Return (X, Y) of the center of cell containing provided text 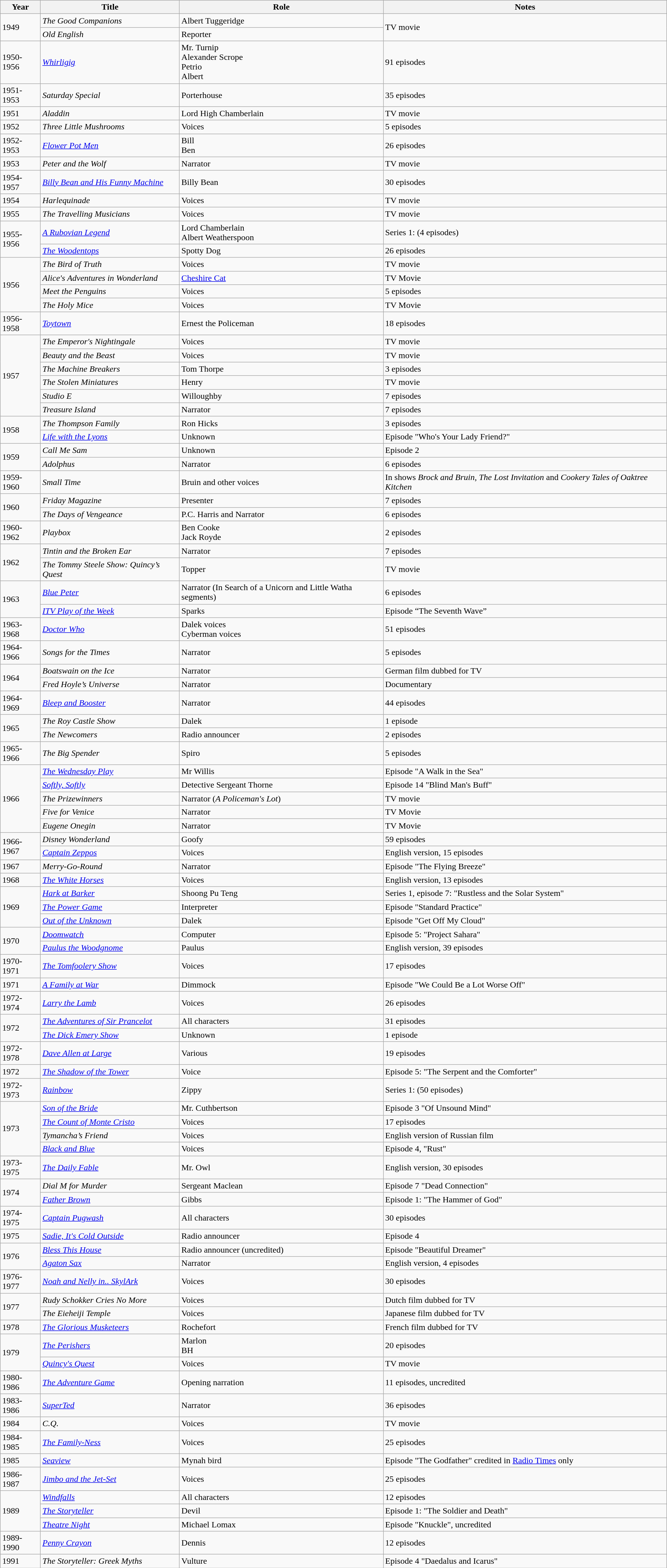
English version, 39 episodes (525, 948)
Doomwatch (110, 934)
Blue Peter (110, 592)
1967 (21, 866)
Lord High Chamberlain (281, 113)
German film dubbed for TV (525, 671)
Larry the Lamb (110, 1003)
Five for Venice (110, 812)
1984-1985 (21, 1442)
The Tommy Steele Show: Quincy’s Quest (110, 569)
The Storyteller (110, 1511)
The Stolen Miniatures (110, 382)
Billy Bean and His Funny Machine (110, 182)
The Family-Ness (110, 1442)
Penny Crayon (110, 1543)
1954 (21, 200)
Episode 7 "Dead Connection" (525, 1186)
Porterhouse (281, 95)
1979 (21, 1352)
The Perishers (110, 1346)
Beauty and the Beast (110, 355)
BillBen (281, 145)
Episode "A Walk in the Sea" (525, 772)
The Holy Mice (110, 305)
SuperTed (110, 1405)
1949 (21, 27)
91 episodes (525, 62)
Windfalls (110, 1497)
Cheshire Cat (281, 278)
1950-1956 (21, 62)
Paulus the Woodgnome (110, 948)
Japanese film dubbed for TV (525, 1314)
Captain Zeppos (110, 853)
1977 (21, 1307)
C.Q. (110, 1424)
Sergeant Maclean (281, 1186)
Series 1, episode 7: "Rustless and the Solar System" (525, 893)
1974-1975 (21, 1217)
Episode "Get Off My Cloud" (525, 920)
The Eieheiji Temple (110, 1314)
Zippy (281, 1090)
Lord ChamberlainAlbert Weatherspoon (281, 232)
Gibbs (281, 1199)
Saturday Special (110, 95)
Mr Willis (281, 772)
Albert Tuggeridge (281, 21)
36 episodes (525, 1405)
1959-1960 (21, 483)
1953 (21, 164)
Mr. Owl (281, 1167)
The Power Game (110, 907)
The Storyteller: Greek Myths (110, 1561)
Meet the Penguins (110, 292)
Documentary (525, 684)
Computer (281, 934)
Eugene Onegin (110, 826)
Harlequinade (110, 200)
Voice (281, 1072)
Three Little Mushrooms (110, 127)
Rainbow (110, 1090)
Reporter (281, 34)
The Bird of Truth (110, 264)
1984 (21, 1424)
Paulus (281, 948)
1968 (21, 880)
Spotty Dog (281, 251)
Softly, Softly (110, 785)
31 episodes (525, 1021)
Radio announcer (uncredited) (281, 1250)
The Emperor's Nightingale (110, 342)
1964-1969 (21, 703)
The Dick Emery Show (110, 1035)
Presenter (281, 501)
Tymancha’s Friend (110, 1135)
1969 (21, 907)
Episode "Beautiful Dreamer" (525, 1250)
Life with the Lyons (110, 437)
The White Horses (110, 880)
Bless This House (110, 1250)
1983-1986 (21, 1405)
The Glorious Musketeers (110, 1327)
Mr. Cuthbertson (281, 1108)
MarlonBH (281, 1346)
Episode 4 (525, 1236)
1986-1987 (21, 1479)
Dimmock (281, 985)
Rochefort (281, 1327)
1973-1975 (21, 1167)
1966-1967 (21, 846)
Michael Lomax (281, 1524)
Topper (281, 569)
Notes (525, 7)
Henry (281, 382)
Songs for the Times (110, 652)
Billy Bean (281, 182)
The Roy Castle Show (110, 721)
1989-1990 (21, 1543)
Mr. TurnipAlexander ScropePetrioAlbert (281, 62)
Spiro (281, 753)
Noah and Nelly in.. SkylArk (110, 1281)
18 episodes (525, 324)
Hark at Barker (110, 893)
Son of the Bride (110, 1108)
Bruin and other voices (281, 483)
Sadie, It's Cold Outside (110, 1236)
Interpreter (281, 907)
Episode 1: "The Hammer of God" (525, 1199)
1963-1968 (21, 629)
1951-1953 (21, 95)
Tintin and the Broken Ear (110, 551)
Quincy's Quest (110, 1364)
44 episodes (525, 703)
English version of Russian film (525, 1135)
1972-1973 (21, 1090)
Goofy (281, 839)
Flower Pot Men (110, 145)
The Machine Breakers (110, 369)
Vulture (281, 1561)
Sparks (281, 611)
Dial M for Murder (110, 1186)
ITV Play of the Week (110, 611)
1960-1962 (21, 532)
Dutch film dubbed for TV (525, 1300)
1972-1974 (21, 1003)
P.C. Harris and Narrator (281, 514)
A Family at War (110, 985)
1960 (21, 507)
Episode "The Flying Breeze" (525, 866)
35 episodes (525, 95)
Agaton Sax (110, 1263)
The Wednesday Play (110, 772)
The Travelling Musicians (110, 214)
1952 (21, 127)
1966 (21, 799)
1959 (21, 457)
1965 (21, 728)
1956-1958 (21, 324)
1962 (21, 562)
Jimbo and the Jet-Set (110, 1479)
1970 (21, 941)
20 episodes (525, 1346)
Episode “The Seventh Wave” (525, 611)
Title (110, 7)
1989 (21, 1511)
Episode "Who's Your Lady Friend?" (525, 437)
Father Brown (110, 1199)
Year (21, 7)
Narrator (In Search of a Unicorn and Little Watha segments) (281, 592)
Friday Magazine (110, 501)
The Shadow of the Tower (110, 1072)
The Adventures of Sir Prancelot (110, 1021)
Treasure Island (110, 409)
Role (281, 7)
Episode 14 "Blind Man's Buff" (525, 785)
1980-1986 (21, 1382)
Merry-Go-Round (110, 866)
19 episodes (525, 1053)
The Daily Fable (110, 1167)
Studio E (110, 396)
Alice's Adventures in Wonderland (110, 278)
51 episodes (525, 629)
Episode 4 "Daedalus and Icarus" (525, 1561)
Dalek voicesCyberman voices (281, 629)
Episode 1: "The Soldier and Death" (525, 1511)
Narrator (A Policeman's Lot) (281, 799)
Episode 2 (525, 450)
Willoughby (281, 396)
1978 (21, 1327)
Theatre Night (110, 1524)
Ben CookeJack Royde (281, 532)
Series 1: (4 episodes) (525, 232)
1963 (21, 599)
Ernest the Policeman (281, 324)
1985 (21, 1460)
Adolphus (110, 464)
Call Me Sam (110, 450)
1971 (21, 985)
In shows Brock and Bruin, The Lost Invitation and Cookery Tales of Oaktree Kitchen (525, 483)
Various (281, 1053)
Episode 4, "Rust" (525, 1149)
A Rubovian Legend (110, 232)
The Thompson Family (110, 423)
1951 (21, 113)
Boatswain on the Ice (110, 671)
1956 (21, 285)
Peter and the Wolf (110, 164)
English version, 30 episodes (525, 1167)
1974 (21, 1192)
French film dubbed for TV (525, 1327)
Shoong Pu Teng (281, 893)
Episode 3 "Of Unsound Mind" (525, 1108)
1965-1966 (21, 753)
Doctor Who (110, 629)
Series 1: (50 episodes) (525, 1090)
Episode "Knuckle", uncredited (525, 1524)
1954-1957 (21, 182)
1976-1977 (21, 1281)
Disney Wonderland (110, 839)
The Woodentops (110, 251)
Seaview (110, 1460)
Out of the Unknown (110, 920)
Opening narration (281, 1382)
1952-1953 (21, 145)
1973 (21, 1129)
Bleep and Booster (110, 703)
Episode 5: "Project Sahara" (525, 934)
Devil (281, 1511)
The Prizewinners (110, 799)
Dennis (281, 1543)
1976 (21, 1257)
Dave Allen at Large (110, 1053)
The Adventure Game (110, 1382)
1972-1978 (21, 1053)
The Big Spender (110, 753)
The Count of Monte Cristo (110, 1122)
The Days of Vengeance (110, 514)
59 episodes (525, 839)
The Good Companions (110, 21)
Episode "The Godfather" credited in Radio Times only (525, 1460)
English version, 4 episodes (525, 1263)
Fred Hoyle’s Universe (110, 684)
English version, 15 episodes (525, 853)
11 episodes, uncredited (525, 1382)
Playbox (110, 532)
Ron Hicks (281, 423)
Old English (110, 34)
1955-1956 (21, 239)
Episode "Standard Practice" (525, 907)
Rudy Schokker Cries No More (110, 1300)
Tom Thorpe (281, 369)
1964 (21, 677)
1957 (21, 376)
English version, 13 episodes (525, 880)
Captain Pugwash (110, 1217)
The Tomfoolery Show (110, 966)
1958 (21, 430)
Toytown (110, 324)
Mynah bird (281, 1460)
1955 (21, 214)
1991 (21, 1561)
Black and Blue (110, 1149)
Episode "We Could Be a Lot Worse Off" (525, 985)
1975 (21, 1236)
Aladdin (110, 113)
The Newcomers (110, 734)
1964-1966 (21, 652)
Small Time (110, 483)
Detective Sergeant Thorne (281, 785)
Episode 5: "The Serpent and the Comforter" (525, 1072)
Whirligig (110, 62)
1970-1971 (21, 966)
